Find where the given text appears and provide that cell's center as [X, Y] coordinate. 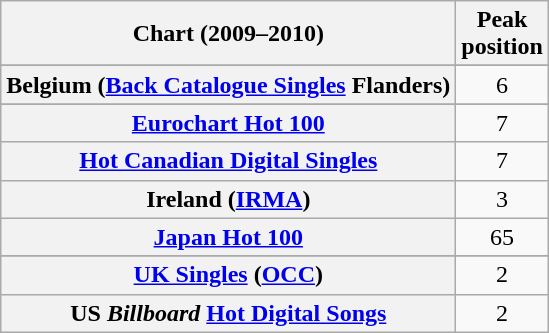
Belgium (Back Catalogue Singles Flanders) [228, 85]
3 [502, 199]
Peakposition [502, 34]
Eurochart Hot 100 [228, 123]
UK Singles (OCC) [228, 275]
Chart (2009–2010) [228, 34]
Ireland (IRMA) [228, 199]
Japan Hot 100 [228, 237]
Hot Canadian Digital Singles [228, 161]
US Billboard Hot Digital Songs [228, 313]
6 [502, 85]
65 [502, 237]
